From the cell containing the given text, extract its center point as [x, y] coordinate. 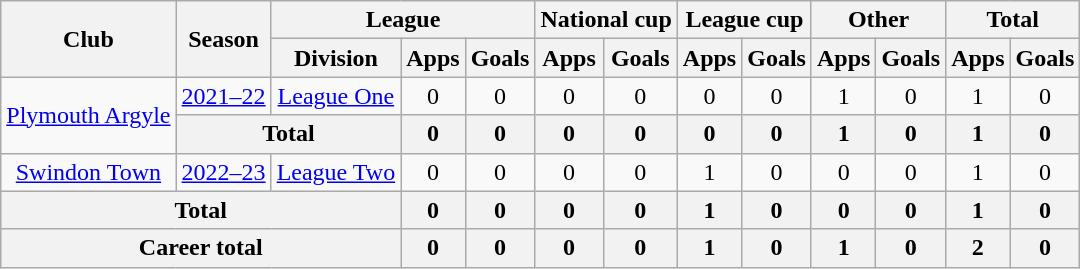
2 [978, 248]
Club [88, 39]
Plymouth Argyle [88, 115]
League Two [336, 172]
League cup [744, 20]
League One [336, 96]
Swindon Town [88, 172]
League [403, 20]
2021–22 [224, 96]
2022–23 [224, 172]
Division [336, 58]
National cup [606, 20]
Career total [201, 248]
Season [224, 39]
Other [878, 20]
